Pinpoint the cell where the given text exists, returning its [X, Y] midpoint coordinate. 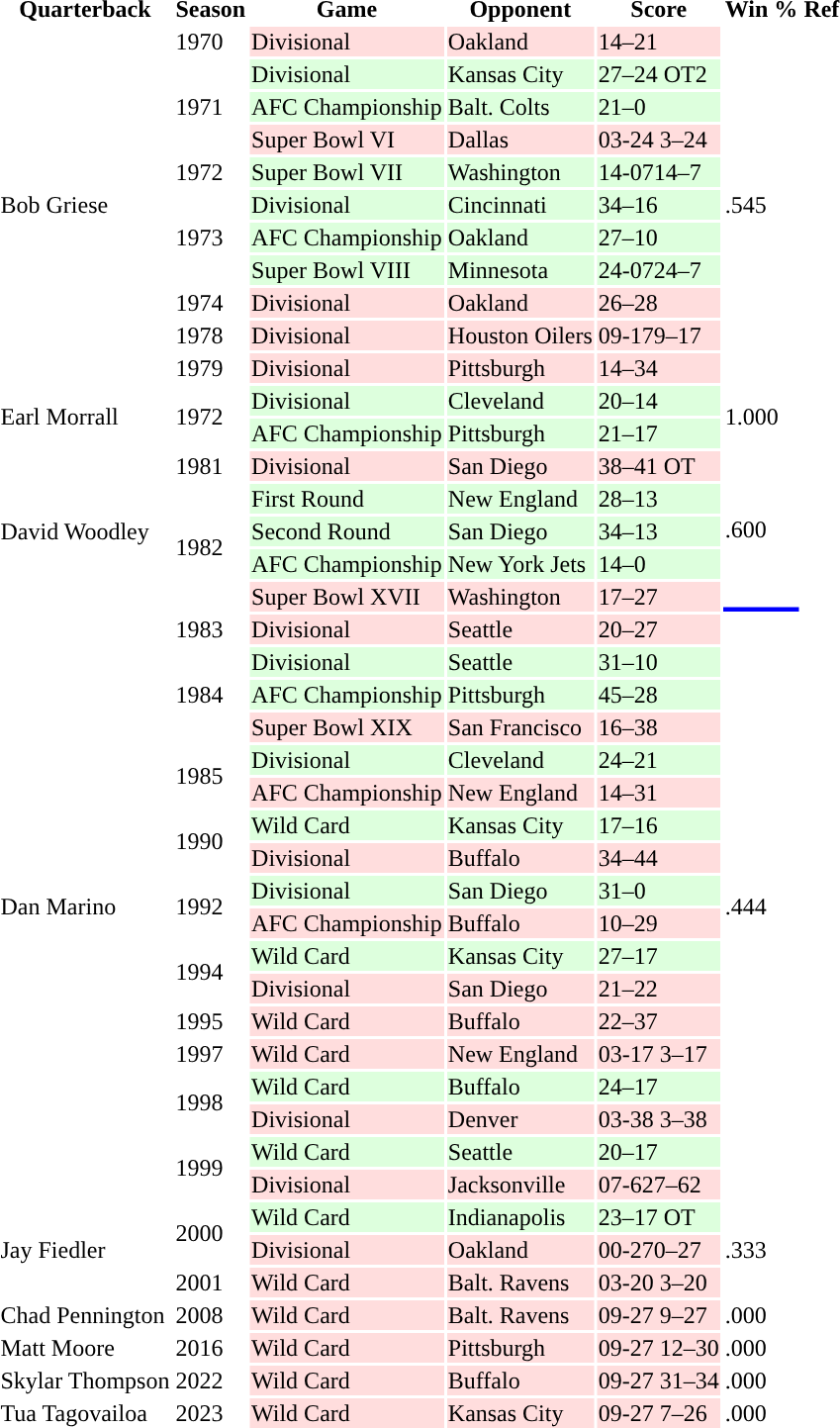
21–17 [659, 433]
1985 [211, 776]
26–28 [659, 303]
09-27 12–30 [659, 1348]
1974 [211, 303]
09-27 7–26 [659, 1413]
1979 [211, 368]
New York Jets [520, 564]
1982 [211, 548]
1971 [211, 107]
1992 [211, 906]
14–21 [659, 42]
1973 [211, 238]
Super Bowl VIII [347, 270]
00-270–27 [659, 1250]
27–24 OT2 [659, 74]
First Round [347, 499]
1995 [211, 1021]
21–22 [659, 989]
1978 [211, 335]
1994 [211, 972]
1984 [211, 695]
1981 [211, 466]
2008 [211, 1315]
27–10 [659, 238]
2016 [211, 1348]
14–31 [659, 793]
2022 [211, 1380]
2023 [211, 1413]
14–34 [659, 368]
Houston Oilers [520, 335]
22–37 [659, 1021]
09-27 31–34 [659, 1380]
07-627–62 [659, 1185]
03-38 3–38 [659, 1119]
21–0 [659, 107]
20–17 [659, 1152]
38–41 OT [659, 466]
03-24 3–24 [659, 140]
2000 [211, 1233]
23–17 OT [659, 1217]
Minnesota [520, 270]
14-0714–7 [659, 172]
San Francisco [520, 727]
Super Bowl XVII [347, 597]
Super Bowl VI [347, 140]
.333 [762, 1250]
Balt. Colts [520, 107]
20–27 [659, 629]
10–29 [659, 923]
24–21 [659, 760]
24-0724–7 [659, 270]
1999 [211, 1168]
2001 [211, 1283]
34–16 [659, 205]
31–0 [659, 891]
17–16 [659, 825]
Jacksonville [520, 1185]
1983 [211, 629]
24–17 [659, 1087]
Denver [520, 1119]
Cincinnati [520, 205]
17–27 [659, 597]
31–10 [659, 662]
09-27 9–27 [659, 1315]
45–28 [659, 695]
.545 [762, 205]
20–14 [659, 401]
Second Round [347, 531]
34–13 [659, 531]
Super Bowl XIX [347, 727]
16–38 [659, 727]
14–0 [659, 564]
Super Bowl VII [347, 172]
1970 [211, 42]
03-20 3–20 [659, 1283]
1998 [211, 1102]
27–17 [659, 956]
.444 [762, 906]
Dallas [520, 140]
1997 [211, 1054]
1.000 [762, 418]
34–44 [659, 858]
28–13 [659, 499]
1990 [211, 841]
.600 [762, 531]
09-179–17 [659, 335]
03-17 3–17 [659, 1054]
Indianapolis [520, 1217]
